Locate the cell with the specified text and output its (X, Y) center coordinate. 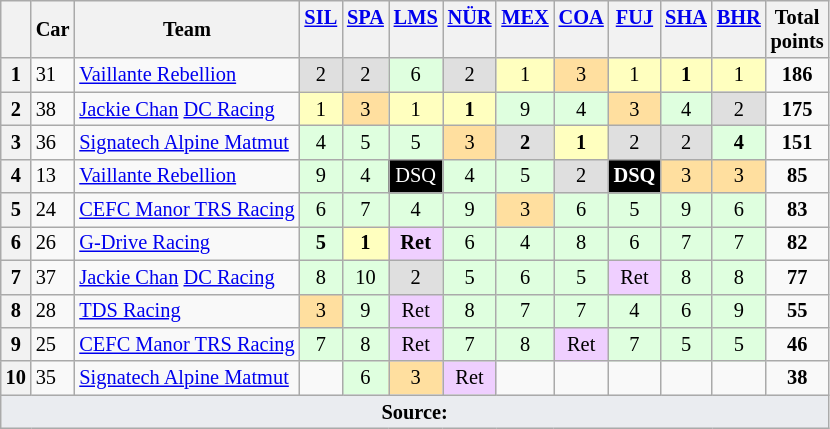
13 (53, 176)
NÜR (470, 29)
175 (798, 109)
186 (798, 75)
46 (798, 344)
Source: (415, 412)
35 (53, 378)
SHA (686, 29)
MEX (524, 29)
83 (798, 210)
77 (798, 277)
LMS (416, 29)
Team (186, 29)
151 (798, 142)
G-Drive Racing (186, 243)
85 (798, 176)
31 (53, 75)
24 (53, 210)
SIL (322, 29)
25 (53, 344)
BHR (739, 29)
Totalpoints (798, 29)
TDS Racing (186, 311)
26 (53, 243)
SPA (366, 29)
Car (53, 29)
28 (53, 311)
37 (53, 277)
36 (53, 142)
FUJ (635, 29)
82 (798, 243)
COA (582, 29)
55 (798, 311)
